Search for the cell housing the specified text and yield its [X, Y] center coordinate. 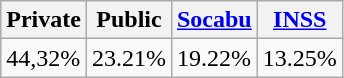
44,32% [44, 58]
INSS [300, 20]
23.21% [128, 58]
19.22% [214, 58]
13.25% [300, 58]
Public [128, 20]
Socabu [214, 20]
Private [44, 20]
